Output the [X, Y] coordinate of the center of the cell containing the given text.  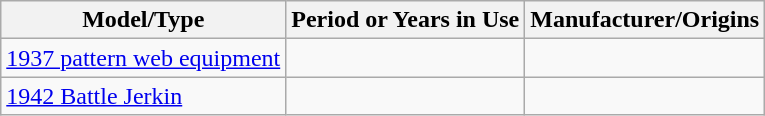
1937 pattern web equipment [144, 58]
Period or Years in Use [406, 20]
1942 Battle Jerkin [144, 96]
Model/Type [144, 20]
Manufacturer/Origins [645, 20]
